Output the (X, Y) coordinate of the center of the cell containing the given text.  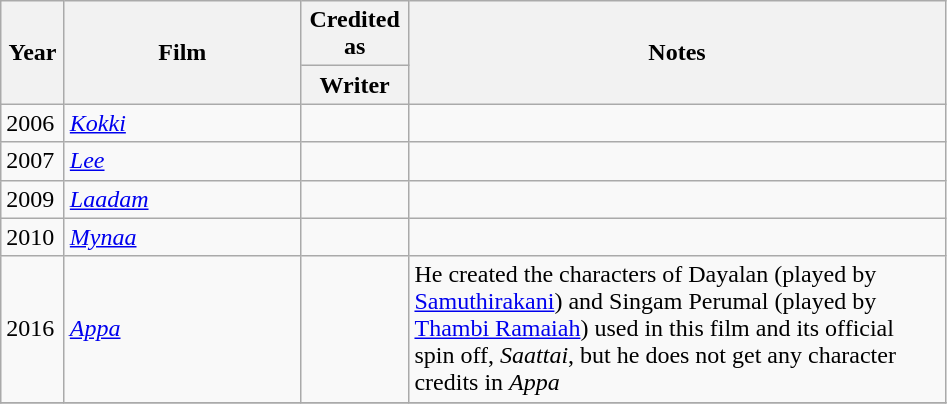
Mynaa (182, 237)
Kokki (182, 123)
2007 (33, 161)
Writer (354, 85)
Credited as (354, 34)
Film (182, 52)
2009 (33, 199)
Notes (677, 52)
Year (33, 52)
2006 (33, 123)
2010 (33, 237)
2016 (33, 329)
Lee (182, 161)
Laadam (182, 199)
Appa (182, 329)
